Scan for the cell matching the given text and deliver its (X, Y) coordinate at center. 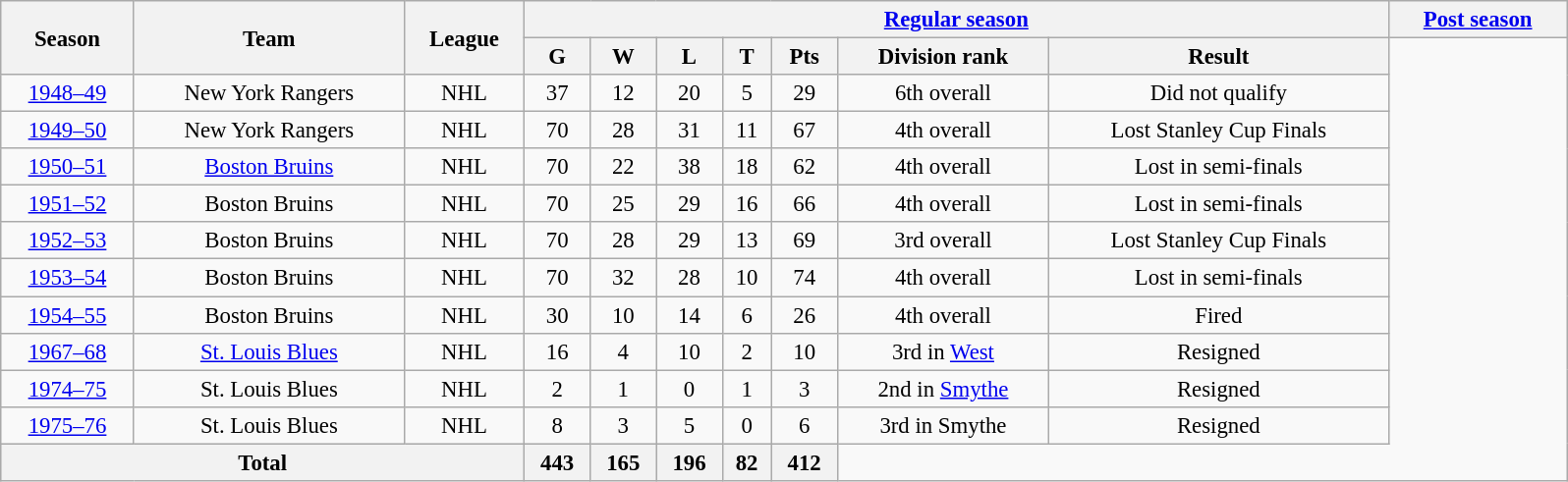
66 (804, 204)
Post season (1478, 20)
1951–52 (68, 204)
13 (747, 241)
1967–68 (68, 351)
Did not qualify (1218, 93)
62 (804, 167)
18 (747, 167)
1953–54 (68, 278)
L (690, 57)
6th overall (943, 93)
37 (558, 93)
1975–76 (68, 425)
38 (690, 167)
3rd in West (943, 351)
11 (747, 131)
W (623, 57)
67 (804, 131)
443 (558, 462)
26 (804, 315)
Result (1218, 57)
Regular season (957, 20)
League (464, 37)
Season (68, 37)
74 (804, 278)
1950–51 (68, 167)
25 (623, 204)
1949–50 (68, 131)
1952–53 (68, 241)
31 (690, 131)
22 (623, 167)
32 (623, 278)
Total (263, 462)
4 (623, 351)
20 (690, 93)
T (747, 57)
3rd in Smythe (943, 425)
1948–49 (68, 93)
Pts (804, 57)
Fired (1218, 315)
3rd overall (943, 241)
165 (623, 462)
12 (623, 93)
69 (804, 241)
196 (690, 462)
Division rank (943, 57)
2nd in Smythe (943, 389)
30 (558, 315)
82 (747, 462)
14 (690, 315)
8 (558, 425)
1954–55 (68, 315)
1974–75 (68, 389)
Team (269, 37)
412 (804, 462)
G (558, 57)
